Identify which cell holds the provided text, then report its (X, Y) central coordinate. 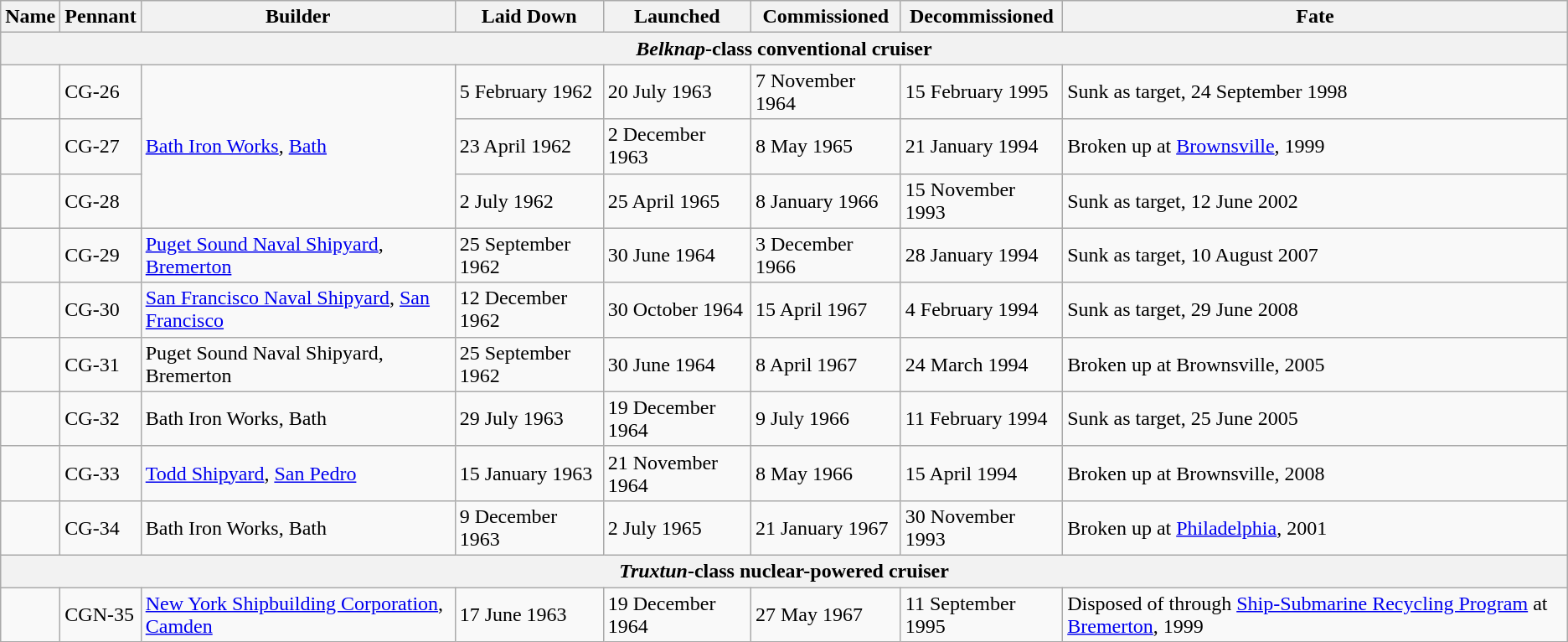
Name (30, 17)
New York Shipbuilding Corporation, Camden (298, 614)
21 November 1964 (677, 473)
28 January 1994 (982, 255)
Broken up at Brownsville, 2005 (1315, 364)
30 November 1993 (982, 528)
21 January 1994 (982, 146)
Broken up at Brownsville, 2008 (1315, 473)
15 November 1993 (982, 201)
20 July 1963 (677, 92)
5 February 1962 (529, 92)
21 January 1967 (826, 528)
Truxtun-class nuclear-powered cruiser (784, 571)
2 December 1963 (677, 146)
Broken up at Philadelphia, 2001 (1315, 528)
9 December 1963 (529, 528)
3 December 1966 (826, 255)
30 October 1964 (677, 310)
8 May 1966 (826, 473)
CGN-35 (101, 614)
Belknap-class conventional cruiser (784, 49)
11 September 1995 (982, 614)
17 June 1963 (529, 614)
Sunk as target, 12 June 2002 (1315, 201)
24 March 1994 (982, 364)
CG-34 (101, 528)
15 February 1995 (982, 92)
CG-30 (101, 310)
Sunk as target, 10 August 2007 (1315, 255)
CG-26 (101, 92)
CG-32 (101, 419)
29 July 1963 (529, 419)
Sunk as target, 24 September 1998 (1315, 92)
8 January 1966 (826, 201)
Broken up at Brownsville, 1999 (1315, 146)
23 April 1962 (529, 146)
9 July 1966 (826, 419)
8 April 1967 (826, 364)
Decommissioned (982, 17)
CG-29 (101, 255)
Laid Down (529, 17)
12 December 1962 (529, 310)
8 May 1965 (826, 146)
CG-28 (101, 201)
7 November 1964 (826, 92)
Pennant (101, 17)
25 April 1965 (677, 201)
2 July 1965 (677, 528)
Sunk as target, 29 June 2008 (1315, 310)
CG-31 (101, 364)
Fate (1315, 17)
11 February 1994 (982, 419)
CG-27 (101, 146)
15 April 1967 (826, 310)
Disposed of through Ship-Submarine Recycling Program at Bremerton, 1999 (1315, 614)
Sunk as target, 25 June 2005 (1315, 419)
15 January 1963 (529, 473)
2 July 1962 (529, 201)
San Francisco Naval Shipyard, San Francisco (298, 310)
CG-33 (101, 473)
15 April 1994 (982, 473)
Commissioned (826, 17)
27 May 1967 (826, 614)
Builder (298, 17)
Launched (677, 17)
Todd Shipyard, San Pedro (298, 473)
4 February 1994 (982, 310)
